Locate the cell with the specified text and output its [X, Y] center coordinate. 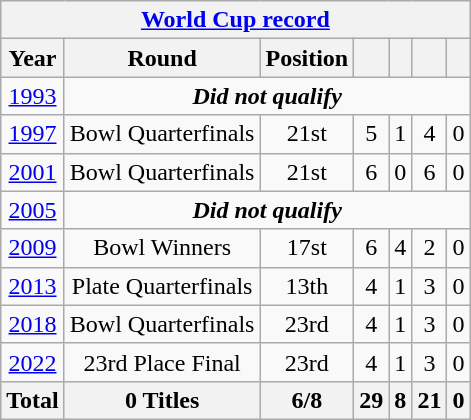
Plate Quarterfinals [162, 286]
6/8 [307, 400]
Year [33, 58]
1993 [33, 96]
2018 [33, 324]
1997 [33, 134]
2001 [33, 172]
5 [372, 134]
2005 [33, 210]
Total [33, 400]
2009 [33, 248]
World Cup record [236, 20]
2013 [33, 286]
0 Titles [162, 400]
8 [400, 400]
Round [162, 58]
23rd Place Final [162, 362]
17st [307, 248]
2 [430, 248]
13th [307, 286]
21 [430, 400]
Bowl Winners [162, 248]
Position [307, 58]
2022 [33, 362]
29 [372, 400]
